Return (X, Y) of the center of cell containing provided text 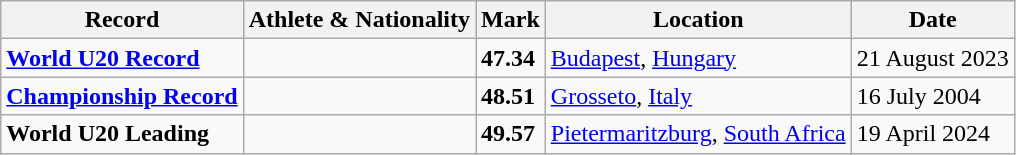
World U20 Record (122, 58)
47.34 (511, 58)
Mark (511, 20)
World U20 Leading (122, 134)
Championship Record (122, 96)
Pietermaritzburg, South Africa (698, 134)
19 April 2024 (932, 134)
Budapest, Hungary (698, 58)
21 August 2023 (932, 58)
Grosseto, Italy (698, 96)
Record (122, 20)
49.57 (511, 134)
48.51 (511, 96)
Location (698, 20)
16 July 2004 (932, 96)
Date (932, 20)
Athlete & Nationality (359, 20)
